Return the (x, y) coordinate for the center point of the cell that contains the specified text.  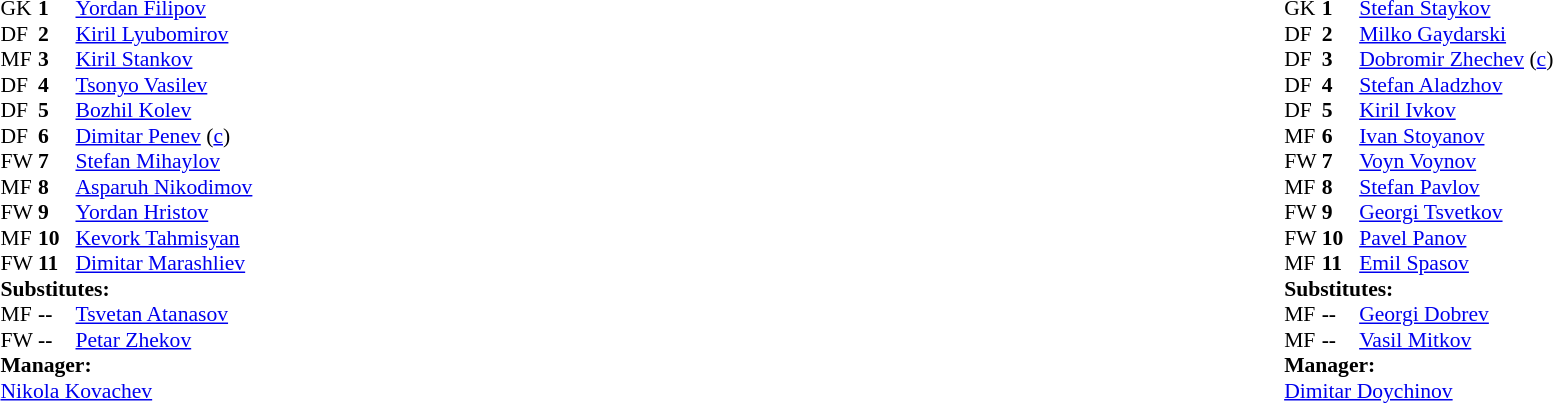
Asparuh Nikodimov (164, 187)
Dobromir Zhechev (c) (1456, 59)
Kevork Tahmisyan (164, 238)
Voyn Voynov (1456, 161)
Kiril Lyubomirov (164, 34)
Stefan Mihaylov (164, 161)
Tsvetan Atanasov (164, 315)
Tsonyo Vasilev (164, 85)
Pavel Panov (1456, 238)
Stefan Aladzhov (1456, 85)
Dimitar Penev (c) (164, 136)
Vasil Mitkov (1456, 340)
Emil Spasov (1456, 263)
Kiril Stankov (164, 59)
Kiril Ivkov (1456, 111)
Milko Gaydarski (1456, 34)
Yordan Hristov (164, 213)
Georgi Dobrev (1456, 315)
Georgi Tsvetkov (1456, 213)
Dimitar Marashliev (164, 263)
Petar Zhekov (164, 340)
Stefan Pavlov (1456, 187)
Ivan Stoyanov (1456, 136)
Bozhil Kolev (164, 111)
